Output the [X, Y] coordinate of the center of the cell containing the given text.  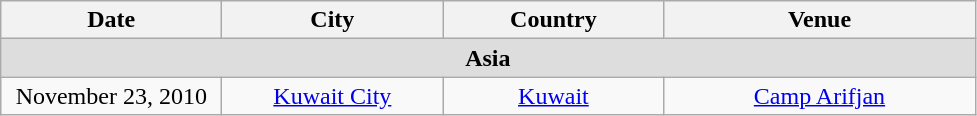
Venue [820, 20]
Camp Arifjan [820, 96]
Kuwait City [332, 96]
Date [112, 20]
City [332, 20]
Country [554, 20]
November 23, 2010 [112, 96]
Kuwait [554, 96]
Asia [488, 58]
